Determine the (X, Y) coordinate at the center of the cell enclosing the given text.  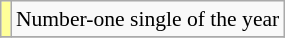
Number-one single of the year (148, 19)
